Extract the [X, Y] coordinate from the center of the cell holding the provided text.  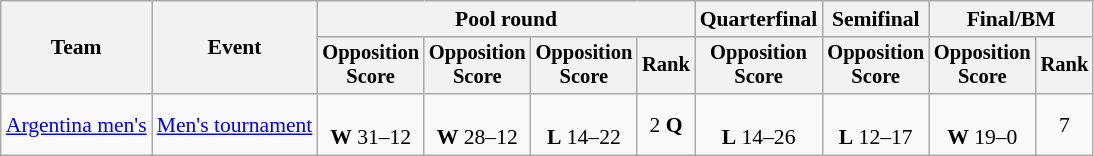
Quarterfinal [759, 19]
Argentina men's [76, 124]
W 31–12 [370, 124]
7 [1065, 124]
2 Q [666, 124]
L 14–22 [584, 124]
W 19–0 [982, 124]
Team [76, 48]
L 12–17 [876, 124]
Men's tournament [235, 124]
Semifinal [876, 19]
W 28–12 [478, 124]
Pool round [506, 19]
L 14–26 [759, 124]
Event [235, 48]
Final/BM [1011, 19]
